Return [x, y] of the center of cell containing provided text 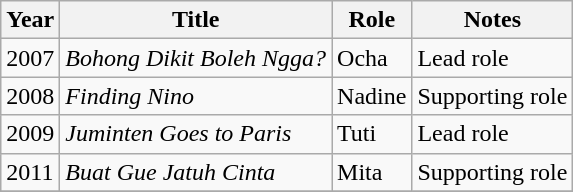
Nadine [372, 96]
Year [30, 20]
Ocha [372, 58]
2008 [30, 96]
Role [372, 20]
Tuti [372, 134]
Bohong Dikit Boleh Ngga? [196, 58]
Notes [492, 20]
2007 [30, 58]
Mita [372, 172]
Title [196, 20]
Finding Nino [196, 96]
Buat Gue Jatuh Cinta [196, 172]
Juminten Goes to Paris [196, 134]
2011 [30, 172]
2009 [30, 134]
